Identify which cell holds the provided text, then report its [X, Y] central coordinate. 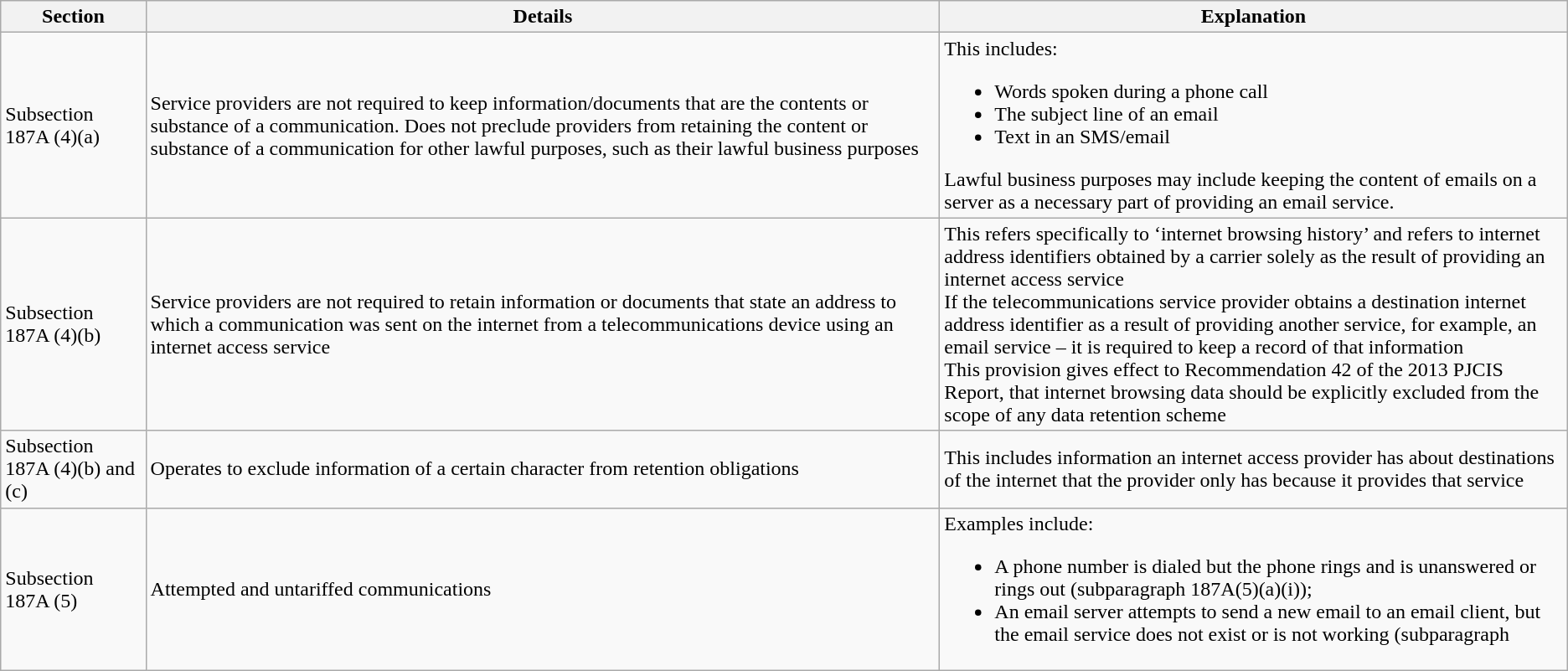
Operates to exclude information of a certain character from retention obligations [543, 469]
Explanation [1253, 17]
Section [74, 17]
Subsection 187A (5) [74, 589]
Subsection 187A (4)(a) [74, 126]
Subsection 187A (4)(b) and (c) [74, 469]
Details [543, 17]
Subsection 187A (4)(b) [74, 324]
Attempted and untariffed communications [543, 589]
